From the cell containing the given text, extract its center point as [X, Y] coordinate. 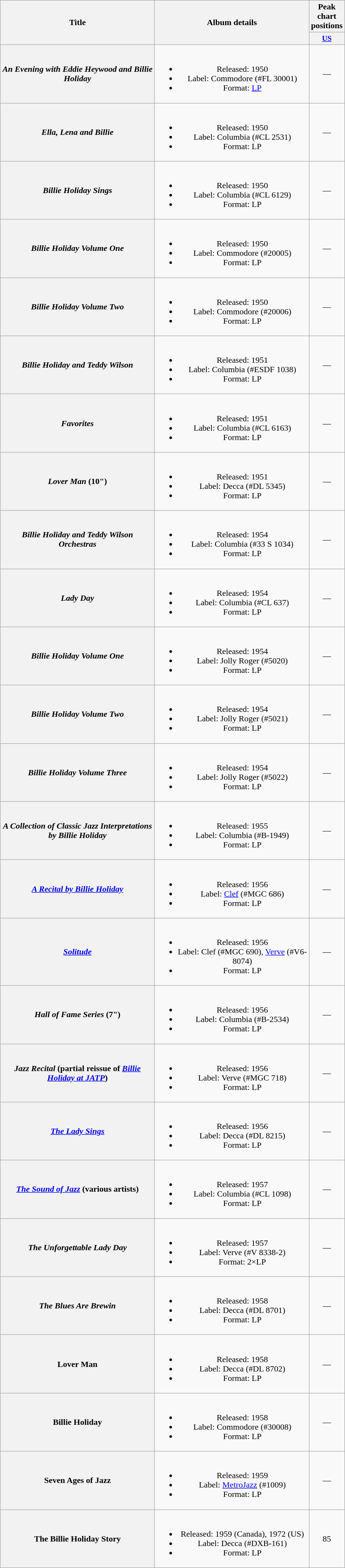
Released: 1955Label: Columbia (#B-1949)Format: LP [232, 831]
Released: 1951Label: Decca (#DL 5345)Format: LP [232, 482]
Billie Holiday and Teddy Wilson Orchestras [77, 539]
Lover Man (10") [77, 482]
Jazz Recital (partial reissue of Billie Holiday at JATP) [77, 1073]
The Blues Are Brewin [77, 1306]
Released: 1959 (Canada), 1972 (US)Label: Decca (#DXB-161)Format: LP [232, 1539]
The Sound of Jazz (various artists) [77, 1190]
Released: 1956Label: Verve (#MGC 718)Format: LP [232, 1073]
Ella, Lena and Billie [77, 132]
Released: 1950Label: Commodore (#20006)Format: LP [232, 307]
Released: 1956Label: Clef (#MGC 690), Verve (#V6-8074)Format: LP [232, 952]
An Evening with Eddie Heywood and Billie Holiday [77, 74]
Released: 1958Label: Decca (#DL 8701)Format: LP [232, 1306]
Album details [232, 23]
Released: 1950Label: Columbia (#CL 6129)Format: LP [232, 190]
Released: 1951Label: Columbia (#CL 6163)Format: LP [232, 423]
Billie Holiday Volume Three [77, 772]
Released: 1956Label: Columbia (#B-2534)Format: LP [232, 1015]
Released: 1958Label: Commodore (#30008)Format: LP [232, 1422]
Released: 1958Label: Decca (#DL 8702)Format: LP [232, 1364]
A Recital by Billie Holiday [77, 889]
85 [327, 1539]
Billie Holiday and Teddy Wilson [77, 365]
Released: 1956Label: Clef (#MGC 686)Format: LP [232, 889]
Released: 1951Label: Columbia (#ESDF 1038)Format: LP [232, 365]
Released: 1950Label: Commodore (#20005)Format: LP [232, 249]
Released: 1959Label: MetroJazz (#1009)Format: LP [232, 1480]
Billie Holiday [77, 1422]
The Lady Sings [77, 1131]
Released: 1957Label: Columbia (#CL 1098)Format: LP [232, 1190]
Released: 1954Label: Jolly Roger (#5022)Format: LP [232, 772]
US [327, 39]
Lady Day [77, 598]
The Billie Holiday Story [77, 1539]
Favorites [77, 423]
Released: 1954Label: Columbia (#33 S 1034)Format: LP [232, 539]
The Unforgettable Lady Day [77, 1247]
Released: 1950Label: Commodore (#FL 30001)Format: LP [232, 74]
Released: 1954Label: Jolly Roger (#5021)Format: LP [232, 714]
Released: 1950Label: Columbia (#CL 2531)Format: LP [232, 132]
Peak chart positions [327, 16]
Lover Man [77, 1364]
Seven Ages of Jazz [77, 1480]
Released: 1957Label: Verve (#V 8338-2)Format: 2×LP [232, 1247]
Solitude [77, 952]
Released: 1954Label: Columbia (#CL 637)Format: LP [232, 598]
Released: 1954Label: Jolly Roger (#5020)Format: LP [232, 656]
Billie Holiday Sings [77, 190]
A Collection of Classic Jazz Interpretations by Billie Holiday [77, 831]
Hall of Fame Series (7") [77, 1015]
Released: 1956Label: Decca (#DL 8215)Format: LP [232, 1131]
Title [77, 23]
